Find where the given text appears and provide that cell's center as [x, y] coordinate. 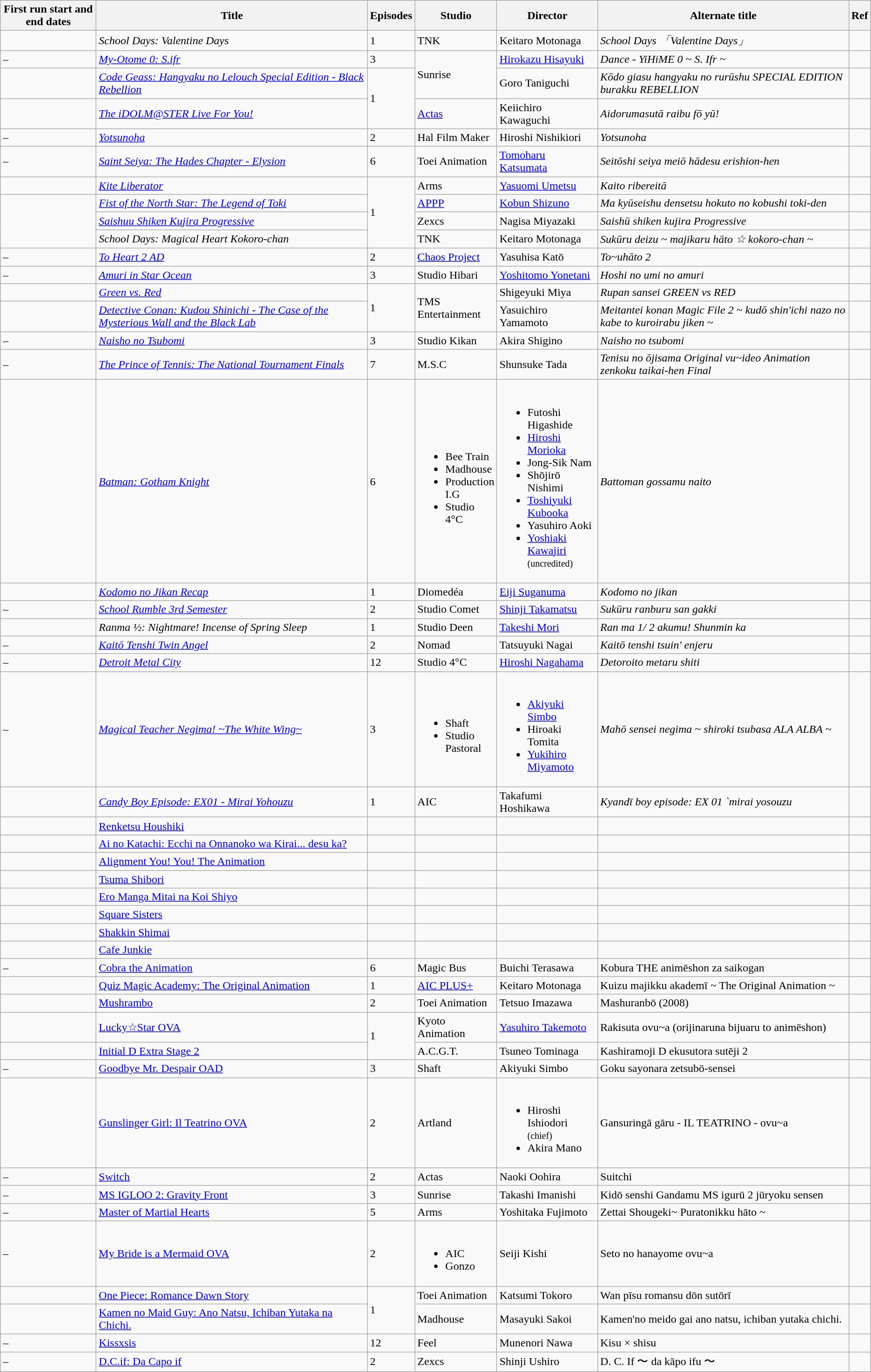
Goro Taniguchi [547, 83]
Nomad [456, 645]
Studio Hibari [456, 275]
Goodbye Mr. Despair OAD [232, 1069]
Kōdo giasu hangyaku no rurūshu SPECIAL EDITION burakku REBELLION [724, 83]
Square Sisters [232, 915]
Kidō senshi Gandamu MS igurū 2 jūryoku sensen [724, 1194]
Shaft [456, 1069]
Seiji Kishi [547, 1253]
To~uhāto 2 [724, 257]
Tomoharu Katsumata [547, 162]
Gunslinger Girl: Il Teatrino OVA [232, 1123]
Studio Comet [456, 609]
Detective Conan: Kudou Shinichi - The Case of the Mysterious Wall and the Black Lab [232, 316]
Tatsuyuki Nagai [547, 645]
Buichi Terasawa [547, 968]
My-Otome 0: S.ifr [232, 59]
Kaitō tenshi tsuin' enjeru [724, 645]
TMS Entertainment [456, 308]
Goku sayonara zetsubō-sensei [724, 1069]
Feel [456, 1343]
To Heart 2 AD [232, 257]
Zettai Shougeki~ Puratonikku hāto ~ [724, 1212]
Ma kyūseishu densetsu hokuto no kobushi toki-den [724, 203]
APPP [456, 203]
Seitōshi seiya meiō hādesu erishion-hen [724, 162]
Batman: Gotham Knight [232, 481]
Bee TrainMadhouseProduction I.GStudio 4°C [456, 481]
Kamen'no meido gai ano natsu, ichiban yutaka chichi. [724, 1319]
Magical Teacher Negima! ~The White Wing~ [232, 729]
The Prince of Tennis: The National Tournament Finals [232, 365]
Kashiramoji D ekusutora sutēji 2 [724, 1051]
Director [547, 16]
Ranma ½: Nightmare! Incense of Spring Sleep [232, 627]
Kaito ribereitā [724, 186]
Naoki Oohira [547, 1177]
Alternate title [724, 16]
Sukūru deizu ~ majikaru hāto ☆ kokoro-chan ~ [724, 239]
Hoshi no umi no amuri [724, 275]
ShaftStudio Pastoral [456, 729]
Suitchi [724, 1177]
Chaos Project [456, 257]
Takashi Imanishi [547, 1194]
Gansuringā gāru - IL TEATRINO - ovu~a [724, 1123]
Shakkin Shimai [232, 932]
Ero Manga Mitai na Koi Shiyo [232, 897]
Shunsuke Tada [547, 365]
Yasuhiro Takemoto [547, 1027]
Yoshitomo Yonetani [547, 275]
Futoshi HigashideHiroshi MoriokaJong-Sik NamShōjirō NishimiToshiyuki KubookaYasuhiro AokiYoshiaki Kawajiri (uncredited) [547, 481]
Aidorumasutā raibu fō yū! [724, 114]
Tsuma Shibori [232, 879]
Ai no Katachi: Ecchi na Onnanoko wa Kirai... desu ka? [232, 843]
Katsumi Tokoro [547, 1295]
First run start and end dates [48, 16]
Kuizu majikku akademī ~ The Original Animation ~ [724, 985]
Studio 4°C [456, 663]
Kodomo no Jikan Recap [232, 592]
Akiyuki Simbo [547, 1069]
Quiz Magic Academy: The Original Animation [232, 985]
School Rumble 3rd Semester [232, 609]
Tenisu no ōjisama Original vu~ideo Animation zenkoku taikai-hen Final [724, 365]
Mushrambo [232, 1003]
Saishū shiken kujira Progressive [724, 221]
AICGonzo [456, 1253]
Battoman gossamu naito [724, 481]
Studio Deen [456, 627]
Diomedéa [456, 592]
Shinji Ushiro [547, 1362]
Cafe Junkie [232, 950]
Hiroshi Nishikiori [547, 138]
School Days: Magical Heart Kokoro-chan [232, 239]
Kissxsis [232, 1343]
Green vs. Red [232, 293]
AIC PLUS+ [456, 985]
Naisho no Tsubomi [232, 341]
A.C.G.T. [456, 1051]
Yasuichiro Yamamoto [547, 316]
Kaitō Tenshi Twin Angel [232, 645]
Akira Shigino [547, 341]
Kisu × shisu [724, 1343]
Kyandī boy episode: EX 01 `mirai yosouzu [724, 802]
M.S.C [456, 365]
Yasuhisa Katō [547, 257]
Sukūru ranburu san gakki [724, 609]
Munenori Nawa [547, 1343]
D. C. If 〜 da kāpo ifu 〜 [724, 1362]
Seto no hanayome ovu~a [724, 1253]
Hiroshi Nagahama [547, 663]
AIC [456, 802]
Takeshi Mori [547, 627]
Studio [456, 16]
Saishuu Shiken Kujira Progressive [232, 221]
School Days: Valentine Days [232, 41]
Yoshitaka Fujimoto [547, 1212]
Naisho no tsubomi [724, 341]
Initial D Extra Stage 2 [232, 1051]
Ran ma 1/ 2 akumu! Shunmin ka [724, 627]
5 [391, 1212]
Keiichiro Kawaguchi [547, 114]
Renketsu Houshiki [232, 826]
Ref [860, 16]
Shigeyuki Miya [547, 293]
Kyoto Animation [456, 1027]
Nagisa Miyazaki [547, 221]
The iDOLM@STER Live For You! [232, 114]
Title [232, 16]
Madhouse [456, 1319]
Kobun Shizuno [547, 203]
Rakisuta ovu~a (orijinaruna bijuaru to animēshon) [724, 1027]
Candy Boy Episode: EX01 - Mirai Yohouzu [232, 802]
Kobura THE animēshon za saikogan [724, 968]
Kamen no Maid Guy: Ano Natsu, Ichiban Yutaka na Chichi. [232, 1319]
Hal Film Maker [456, 138]
Yasuomi Umetsu [547, 186]
Episodes [391, 16]
Detroit Metal City [232, 663]
Tsuneo Tominaga [547, 1051]
One Piece: Romance Dawn Story [232, 1295]
Detoroito metaru shiti [724, 663]
MS IGLOO 2: Gravity Front [232, 1194]
Hirokazu Hisayuki [547, 59]
Lucky☆Star OVA [232, 1027]
Amuri in Star Ocean [232, 275]
School Days 「Valentine Days」 [724, 41]
Rupan sansei GREEN vs RED [724, 293]
D.C.if: Da Capo if [232, 1362]
7 [391, 365]
Magic Bus [456, 968]
Kite Liberator [232, 186]
Akiyuki SimboHiroaki TomitaYukihiro Miyamoto [547, 729]
Alignment You! You! The Animation [232, 861]
Shinji Takamatsu [547, 609]
Meitantei konan Magic File 2 ~ kudō shin'ichi nazo no kabe to kuroirabu jiken ~ [724, 316]
Tetsuo Imazawa [547, 1003]
Code Geass: Hangyaku no Lelouch Special Edition - Black Rebellion [232, 83]
Hiroshi Ishiodori (chief)Akira Mano [547, 1123]
Studio Kikan [456, 341]
Master of Martial Hearts [232, 1212]
Dance - YiHiME 0 ~ S. Ifr ~ [724, 59]
Mahō sensei negima ~ shiroki tsubasa ALA ALBA ~ [724, 729]
Takafumi Hoshikawa [547, 802]
Kodomo no jikan [724, 592]
Masayuki Sakoi [547, 1319]
Artland [456, 1123]
Switch [232, 1177]
Eiji Suganuma [547, 592]
Cobra the Animation [232, 968]
My Bride is a Mermaid OVA [232, 1253]
Mashuranbō (2008) [724, 1003]
Saint Seiya: The Hades Chapter - Elysion [232, 162]
Fist of the North Star: The Legend of Toki [232, 203]
Wan pīsu romansu dōn sutōrī [724, 1295]
